Locate the cell with the specified text and output its [x, y] center coordinate. 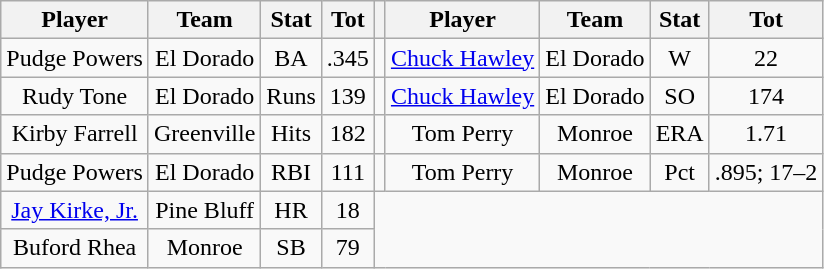
.345 [348, 58]
Jay Kirke, Jr. [75, 210]
182 [348, 134]
Hits [291, 134]
SB [291, 248]
RBI [291, 172]
139 [348, 96]
111 [348, 172]
Buford Rhea [75, 248]
SO [680, 96]
ERA [680, 134]
HR [291, 210]
18 [348, 210]
79 [348, 248]
1.71 [766, 134]
Greenville [204, 134]
Pct [680, 172]
Kirby Farrell [75, 134]
.895; 17–2 [766, 172]
Runs [291, 96]
Rudy Tone [75, 96]
W [680, 58]
174 [766, 96]
22 [766, 58]
BA [291, 58]
Pine Bluff [204, 210]
